Return the [X, Y] coordinate for the center point of the cell that contains the specified text.  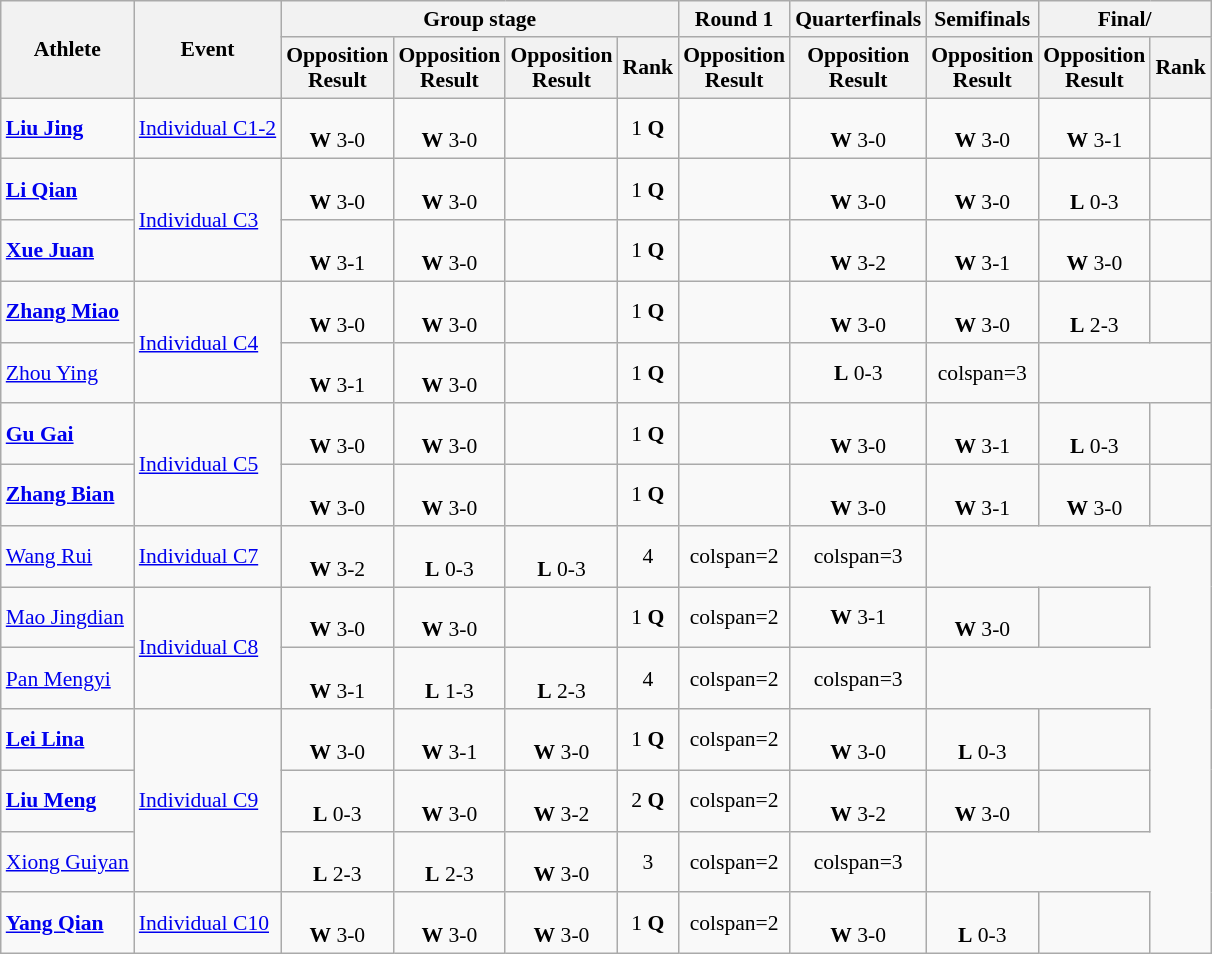
Individual C9 [208, 800]
Xue Juan [68, 250]
3 [648, 862]
Individual C8 [208, 648]
2 Q [648, 800]
L 1-3 [449, 678]
Liu Meng [68, 800]
Round 1 [734, 19]
Individual C1-2 [208, 128]
Zhou Ying [68, 372]
Liu Jing [68, 128]
Group stage [480, 19]
Zhang Miao [68, 312]
Li Qian [68, 190]
Mao Jingdian [68, 618]
Semifinals [982, 19]
Individual C5 [208, 465]
Individual C10 [208, 924]
Athlete [68, 50]
Lei Lina [68, 740]
Individual C7 [208, 556]
Pan Mengyi [68, 678]
Wang Rui [68, 556]
Final/ [1124, 19]
Gu Gai [68, 434]
Xiong Guiyan [68, 862]
Individual C3 [208, 220]
Yang Qian [68, 924]
Event [208, 50]
Quarterfinals [858, 19]
Individual C4 [208, 342]
Zhang Bian [68, 496]
